Return (X, Y) of the center of cell containing provided text 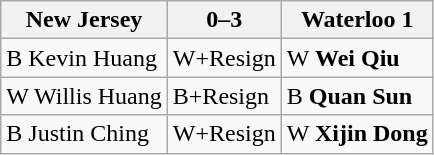
B Quan Sun (357, 96)
W Wei Qiu (357, 58)
W Willis Huang (84, 96)
New Jersey (84, 20)
W Xijin Dong (357, 134)
B Justin Ching (84, 134)
B Kevin Huang (84, 58)
Waterloo 1 (357, 20)
0–3 (224, 20)
B+Resign (224, 96)
